Determine the (x, y) coordinate at the center of the cell enclosing the given text.  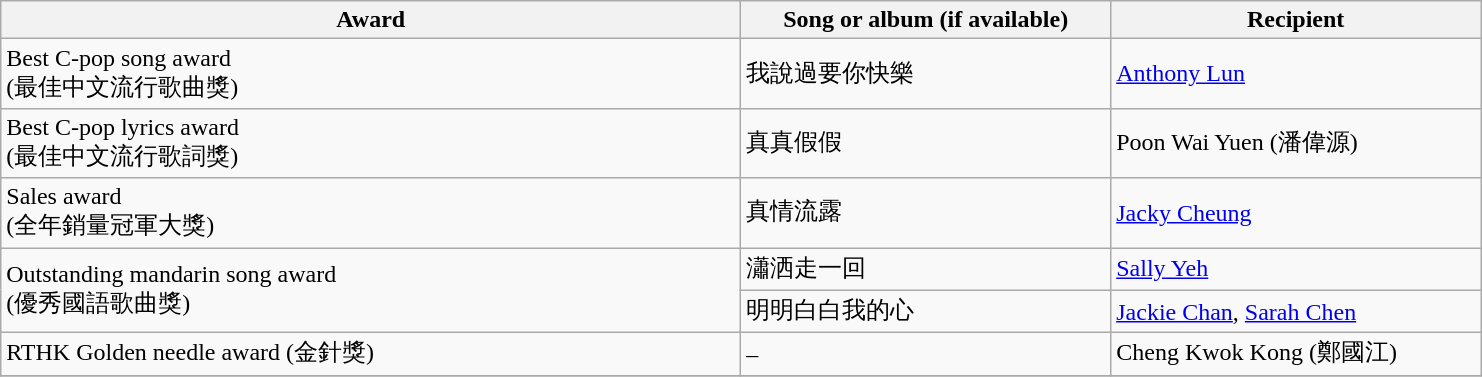
Best C-pop song award(最佳中文流行歌曲獎) (371, 74)
Outstanding mandarin song award(優秀國語歌曲獎) (371, 290)
瀟洒走一回 (926, 270)
Anthony Lun (1296, 74)
真真假假 (926, 143)
Poon Wai Yuen (潘偉源) (1296, 143)
Best C-pop lyrics award(最佳中文流行歌詞獎) (371, 143)
Award (371, 20)
Sally Yeh (1296, 270)
– (926, 354)
Recipient (1296, 20)
我說過要你快樂 (926, 74)
Sales award(全年銷量冠軍大獎) (371, 213)
Jackie Chan, Sarah Chen (1296, 312)
真情流露 (926, 213)
Jacky Cheung (1296, 213)
明明白白我的心 (926, 312)
Cheng Kwok Kong (鄭國江) (1296, 354)
Song or album (if available) (926, 20)
RTHK Golden needle award (金針獎) (371, 354)
